Find where the given text appears and provide that cell's center as (x, y) coordinate. 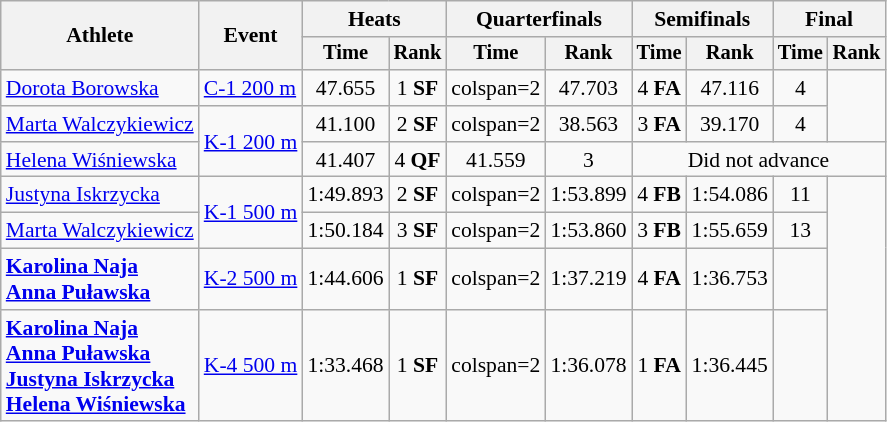
47.655 (345, 88)
Event (251, 36)
1 FA (660, 366)
Quarterfinals (538, 19)
1:53.899 (588, 195)
1:55.659 (730, 231)
3 (588, 160)
47.116 (730, 88)
Karolina NajaAnna PuławskaJustyna IskrzyckaHelena Wiśniewska (100, 366)
1:37.219 (588, 280)
11 (800, 195)
Karolina NajaAnna Puławska (100, 280)
1:36.753 (730, 280)
1:36.445 (730, 366)
41.100 (345, 124)
1:44.606 (345, 280)
41.407 (345, 160)
Justyna Iskrzycka (100, 195)
3 FA (660, 124)
1:53.860 (588, 231)
Heats (374, 19)
1:49.893 (345, 195)
Helena Wiśniewska (100, 160)
3 SF (418, 231)
Athlete (100, 36)
Did not advance (759, 160)
47.703 (588, 88)
38.563 (588, 124)
1:54.086 (730, 195)
1:50.184 (345, 231)
Final (829, 19)
4 QF (418, 160)
39.170 (730, 124)
K-4 500 m (251, 366)
K-2 500 m (251, 280)
13 (800, 231)
1:33.468 (345, 366)
Dorota Borowska (100, 88)
4 FB (660, 195)
3 FB (660, 231)
K-1 200 m (251, 142)
1:36.078 (588, 366)
41.559 (496, 160)
K-1 500 m (251, 212)
Semifinals (702, 19)
C-1 200 m (251, 88)
